Determine the (x, y) coordinate at the center of the cell enclosing the given text.  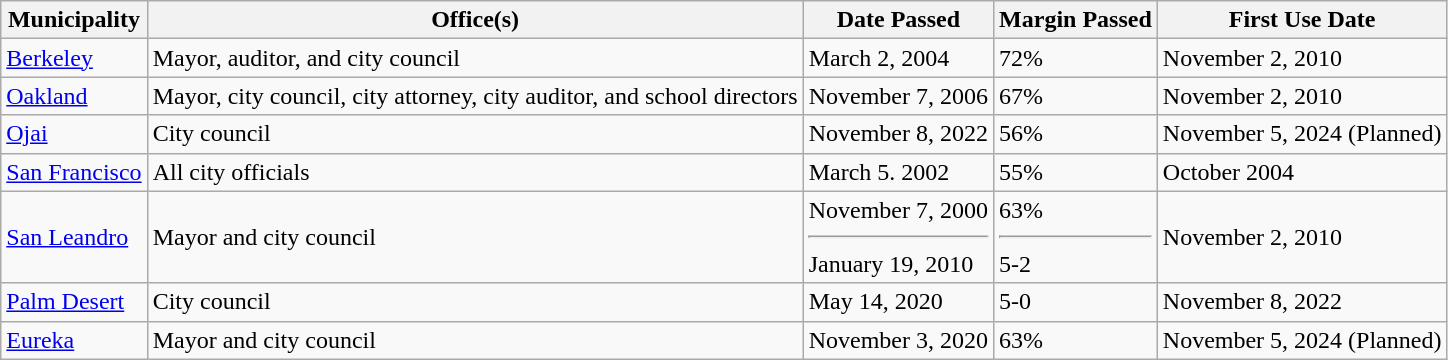
October 2004 (1302, 172)
5-0 (1076, 302)
First Use Date (1302, 20)
Oakland (74, 96)
November 7, 2006 (898, 96)
Mayor, city council, city attorney, city auditor, and school directors (475, 96)
November 3, 2020 (898, 340)
May 14, 2020 (898, 302)
Eureka (74, 340)
November 7, 2000January 19, 2010 (898, 237)
Berkeley (74, 58)
March 5. 2002 (898, 172)
Municipality (74, 20)
67% (1076, 96)
72% (1076, 58)
March 2, 2004 (898, 58)
Margin Passed (1076, 20)
55% (1076, 172)
56% (1076, 134)
Ojai (74, 134)
Office(s) (475, 20)
Palm Desert (74, 302)
San Francisco (74, 172)
63%5-2 (1076, 237)
Mayor, auditor, and city council (475, 58)
63% (1076, 340)
All city officials (475, 172)
San Leandro (74, 237)
Date Passed (898, 20)
